Detect which cell encompasses the target text, then output its [X, Y] center coordinate. 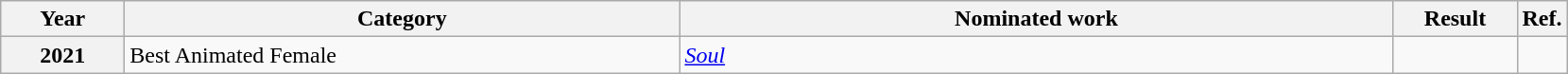
Ref. [1542, 19]
Year [62, 19]
Result [1456, 19]
Soul [1036, 55]
2021 [62, 55]
Nominated work [1036, 19]
Best Animated Female [403, 55]
Category [403, 19]
